Extract the [x, y] coordinate from the center of the cell holding the provided text.  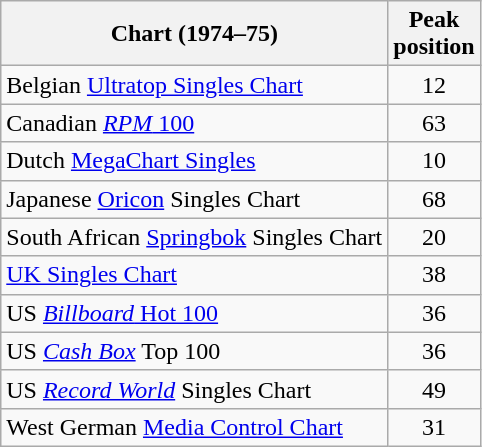
US Billboard Hot 100 [194, 313]
20 [434, 237]
63 [434, 123]
49 [434, 389]
12 [434, 85]
US Record World Singles Chart [194, 389]
Dutch MegaChart Singles [194, 161]
31 [434, 427]
West German Media Control Chart [194, 427]
Canadian RPM 100 [194, 123]
38 [434, 275]
Belgian Ultratop Singles Chart [194, 85]
10 [434, 161]
68 [434, 199]
Peakposition [434, 34]
Japanese Oricon Singles Chart [194, 199]
US Cash Box Top 100 [194, 351]
UK Singles Chart [194, 275]
South African Springbok Singles Chart [194, 237]
Chart (1974–75) [194, 34]
